Search for the cell housing the specified text and yield its (X, Y) center coordinate. 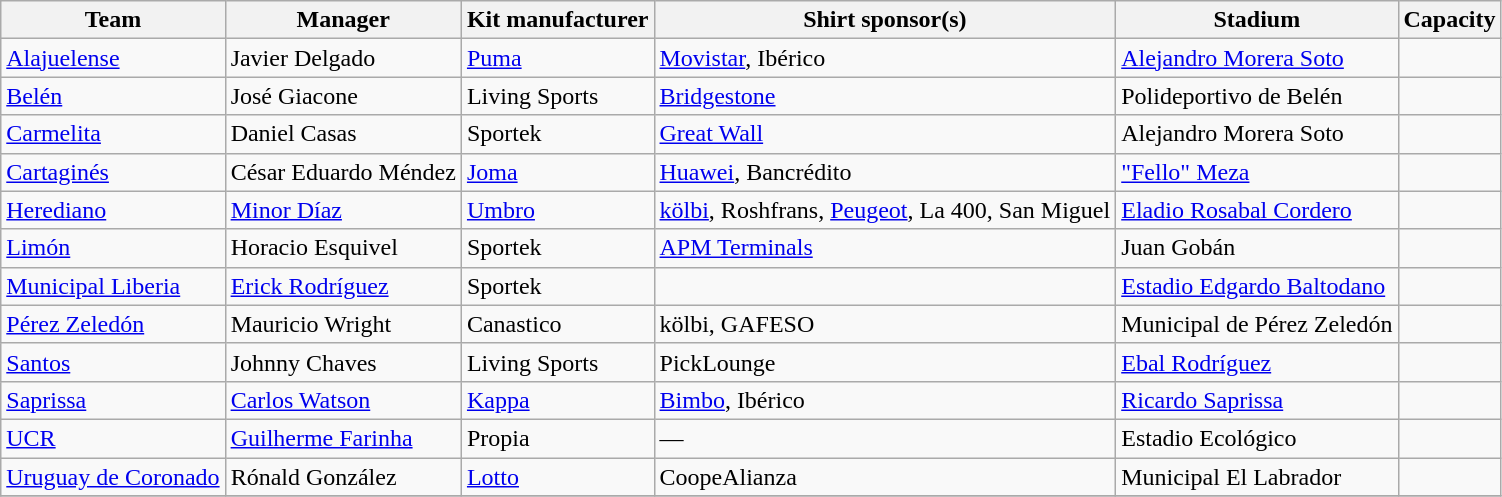
Manager (343, 20)
Great Wall (885, 134)
Umbro (558, 210)
PickLounge (885, 362)
Canastico (558, 324)
Alajuelense (113, 58)
UCR (113, 438)
Municipal de Pérez Zeledón (1257, 324)
Kit manufacturer (558, 20)
Herediano (113, 210)
Capacity (1450, 20)
Municipal El Labrador (1257, 477)
kölbi, GAFESO (885, 324)
Mauricio Wright (343, 324)
Rónald González (343, 477)
Puma (558, 58)
Estadio Edgardo Baltodano (1257, 286)
Bimbo, Ibérico (885, 400)
Team (113, 20)
Minor Díaz (343, 210)
Carlos Watson (343, 400)
kölbi, Roshfrans, Peugeot, La 400, San Miguel (885, 210)
— (885, 438)
Municipal Liberia (113, 286)
CoopeAlianza (885, 477)
Ricardo Saprissa (1257, 400)
"Fello" Meza (1257, 172)
Kappa (558, 400)
Carmelita (113, 134)
Joma (558, 172)
Limón (113, 248)
Javier Delgado (343, 58)
Juan Gobán (1257, 248)
Guilherme Farinha (343, 438)
Ebal Rodríguez (1257, 362)
Cartaginés (113, 172)
José Giacone (343, 96)
César Eduardo Méndez (343, 172)
Johnny Chaves (343, 362)
Erick Rodríguez (343, 286)
Stadium (1257, 20)
Shirt sponsor(s) (885, 20)
Horacio Esquivel (343, 248)
Bridgestone (885, 96)
Belén (113, 96)
Propia (558, 438)
APM Terminals (885, 248)
Polideportivo de Belén (1257, 96)
Saprissa (113, 400)
Eladio Rosabal Cordero (1257, 210)
Huawei, Bancrédito (885, 172)
Lotto (558, 477)
Estadio Ecológico (1257, 438)
Movistar, Ibérico (885, 58)
Uruguay de Coronado (113, 477)
Daniel Casas (343, 134)
Santos (113, 362)
Pérez Zeledón (113, 324)
